Scan for the cell matching the given text and deliver its (x, y) coordinate at center. 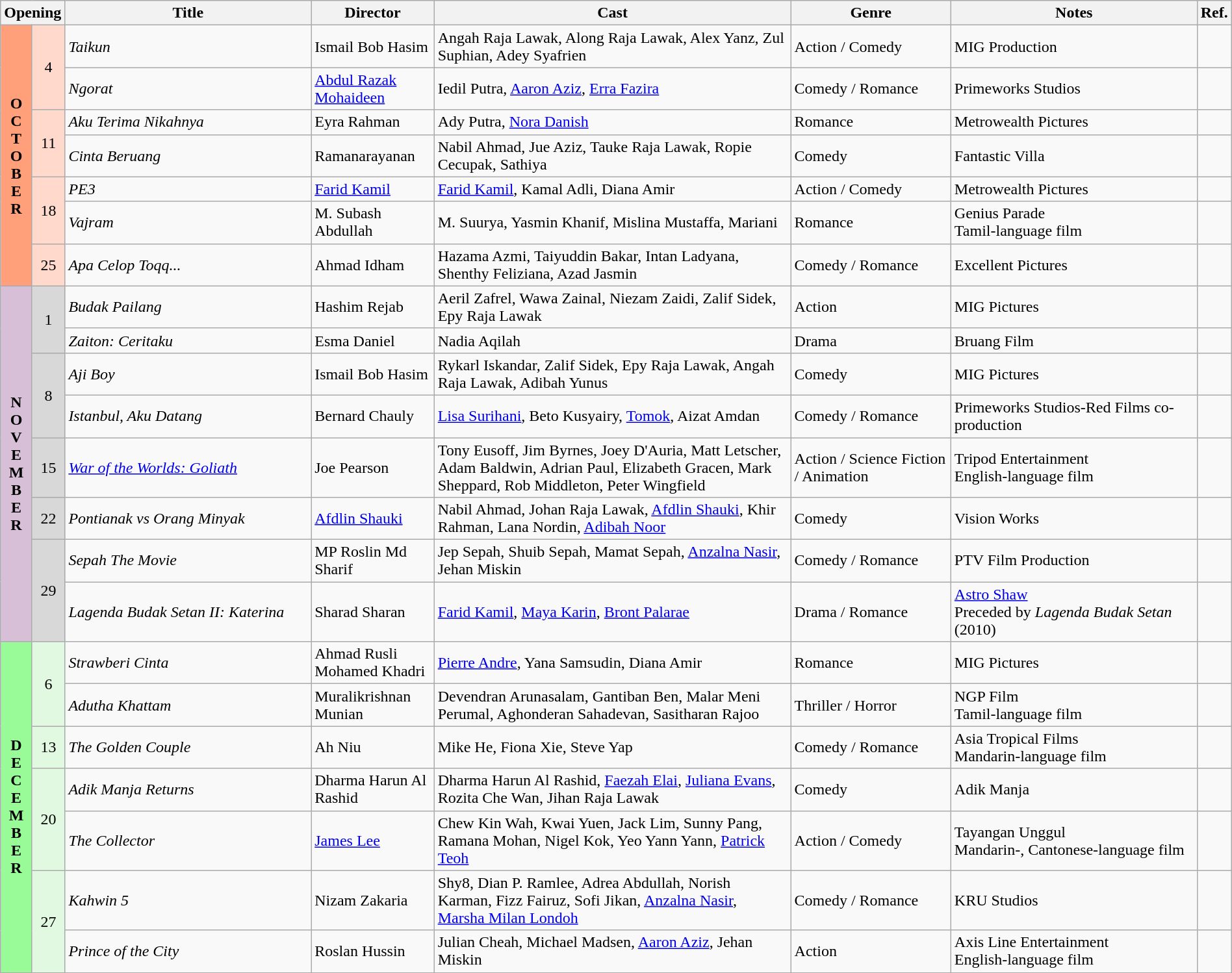
Genius ParadeTamil-language film (1073, 222)
Eyra Rahman (373, 122)
Ahmad Rusli Mohamed Khadri (373, 663)
Budak Pailang (188, 307)
13 (48, 747)
Excellent Pictures (1073, 265)
Action / Science Fiction / Animation (871, 468)
27 (48, 921)
NOVEMBER (17, 464)
Julian Cheah, Michael Madsen, Aaron Aziz, Jehan Miskin (612, 951)
Aku Terima Nikahnya (188, 122)
Esma Daniel (373, 340)
Afdlin Shauki (373, 518)
Tripod EntertainmentEnglish-language film (1073, 468)
Strawberi Cinta (188, 663)
Tayangan UnggulMandarin-, Cantonese-language film (1073, 840)
11 (48, 143)
M. Subash Abdullah (373, 222)
Dharma Harun Al Rashid, Faezah Elai, Juliana Evans, Rozita Che Wan, Jihan Raja Lawak (612, 790)
Fantastic Villa (1073, 156)
Adik Manja Returns (188, 790)
Thriller / Horror (871, 705)
Muralikrishnan Munian (373, 705)
Nizam Zakaria (373, 900)
Abdul Razak Mohaideen (373, 88)
Taikun (188, 47)
Zaiton: Ceritaku (188, 340)
25 (48, 265)
Lagenda Budak Setan II: Katerina (188, 612)
20 (48, 820)
Primeworks Studios-Red Films co-production (1073, 416)
29 (48, 591)
Istanbul, Aku Datang (188, 416)
Tony Eusoff, Jim Byrnes, Joey D'Auria, Matt Letscher, Adam Baldwin, Adrian Paul, Elizabeth Gracen, Mark Sheppard, Rob Middleton, Peter Wingfield (612, 468)
Hazama Azmi, Taiyuddin Bakar, Intan Ladyana, Shenthy Feliziana, Azad Jasmin (612, 265)
Aji Boy (188, 374)
Vajram (188, 222)
Drama / Romance (871, 612)
8 (48, 395)
Shy8, Dian P. Ramlee, Adrea Abdullah, Norish Karman, Fizz Fairuz, Sofi Jikan, Anzalna Nasir, Marsha Milan Londoh (612, 900)
Farid Kamil, Maya Karin, Bront Palarae (612, 612)
MP Roslin Md Sharif (373, 561)
Director (373, 13)
Sepah The Movie (188, 561)
The Collector (188, 840)
M. Suurya, Yasmin Khanif, Mislina Mustaffa, Mariani (612, 222)
Cinta Beruang (188, 156)
4 (48, 68)
The Golden Couple (188, 747)
OCTOBER (17, 156)
Asia Tropical FilmsMandarin-language film (1073, 747)
NGP FilmTamil-language film (1073, 705)
PE3 (188, 189)
Jep Sepah, Shuib Sepah, Mamat Sepah, Anzalna Nasir, Jehan Miskin (612, 561)
Ramanarayanan (373, 156)
PTV Film Production (1073, 561)
Joe Pearson (373, 468)
Ah Niu (373, 747)
Lisa Surihani, Beto Kusyairy, Tomok, Aizat Amdan (612, 416)
Adik Manja (1073, 790)
War of the Worlds: Goliath (188, 468)
22 (48, 518)
James Lee (373, 840)
18 (48, 210)
1 (48, 320)
Genre (871, 13)
Bernard Chauly (373, 416)
Farid Kamil (373, 189)
Vision Works (1073, 518)
Chew Kin Wah, Kwai Yuen, Jack Lim, Sunny Pang, Ramana Mohan, Nigel Kok, Yeo Yann Yann, Patrick Teoh (612, 840)
Mike He, Fiona Xie, Steve Yap (612, 747)
Nabil Ahmad, Jue Aziz, Tauke Raja Lawak, Ropie Cecupak, Sathiya (612, 156)
6 (48, 684)
Kahwin 5 (188, 900)
MIG Production (1073, 47)
Nabil Ahmad, Johan Raja Lawak, Afdlin Shauki, Khir Rahman, Lana Nordin, Adibah Noor (612, 518)
Sharad Sharan (373, 612)
Opening (32, 13)
15 (48, 468)
Ahmad Idham (373, 265)
Ref. (1214, 13)
DECEMBER (17, 807)
Aeril Zafrel, Wawa Zainal, Niezam Zaidi, Zalif Sidek, Epy Raja Lawak (612, 307)
Adutha Khattam (188, 705)
Pontianak vs Orang Minyak (188, 518)
Dharma Harun Al Rashid (373, 790)
Ady Putra, Nora Danish (612, 122)
Devendran Arunasalam, Gantiban Ben, Malar Meni Perumal, Aghonderan Sahadevan, Sasitharan Rajoo (612, 705)
Rykarl Iskandar, Zalif Sidek, Epy Raja Lawak, Angah Raja Lawak, Adibah Yunus (612, 374)
Apa Celop Toqq... (188, 265)
Hashim Rejab (373, 307)
Cast (612, 13)
Angah Raja Lawak, Along Raja Lawak, Alex Yanz, Zul Suphian, Adey Syafrien (612, 47)
Ngorat (188, 88)
Pierre Andre, Yana Samsudin, Diana Amir (612, 663)
Notes (1073, 13)
Drama (871, 340)
Bruang Film (1073, 340)
Prince of the City (188, 951)
Nadia Aqilah (612, 340)
KRU Studios (1073, 900)
Primeworks Studios (1073, 88)
Farid Kamil, Kamal Adli, Diana Amir (612, 189)
Title (188, 13)
Axis Line EntertainmentEnglish-language film (1073, 951)
Iedil Putra, Aaron Aziz, Erra Fazira (612, 88)
Roslan Hussin (373, 951)
Astro ShawPreceded by Lagenda Budak Setan (2010) (1073, 612)
